Return the [x, y] coordinate for the center point of the cell that contains the specified text.  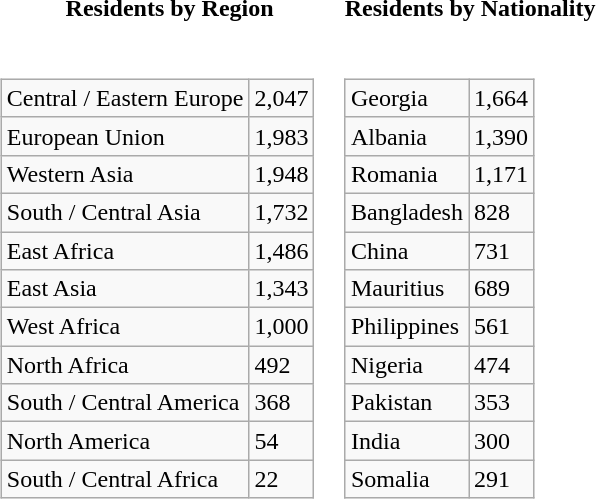
1,948 [282, 174]
1,983 [282, 136]
South / Central America [125, 403]
1,343 [282, 289]
300 [500, 441]
474 [500, 365]
1,486 [282, 251]
1,732 [282, 212]
689 [500, 289]
European Union [125, 136]
Bangladesh [406, 212]
India [406, 441]
Somalia [406, 479]
828 [500, 212]
Western Asia [125, 174]
North Africa [125, 365]
North America [125, 441]
54 [282, 441]
Philippines [406, 327]
1,390 [500, 136]
East Asia [125, 289]
2,047 [282, 98]
492 [282, 365]
Central / Eastern Europe [125, 98]
Georgia [406, 98]
1,664 [500, 98]
22 [282, 479]
1,000 [282, 327]
West Africa [125, 327]
368 [282, 403]
Romania [406, 174]
Albania [406, 136]
Mauritius [406, 289]
1,171 [500, 174]
Pakistan [406, 403]
China [406, 251]
731 [500, 251]
East Africa [125, 251]
Nigeria [406, 365]
561 [500, 327]
353 [500, 403]
South / Central Asia [125, 212]
291 [500, 479]
South / Central Africa [125, 479]
